For the text-containing cell, return its midpoint in [X, Y] coordinate format. 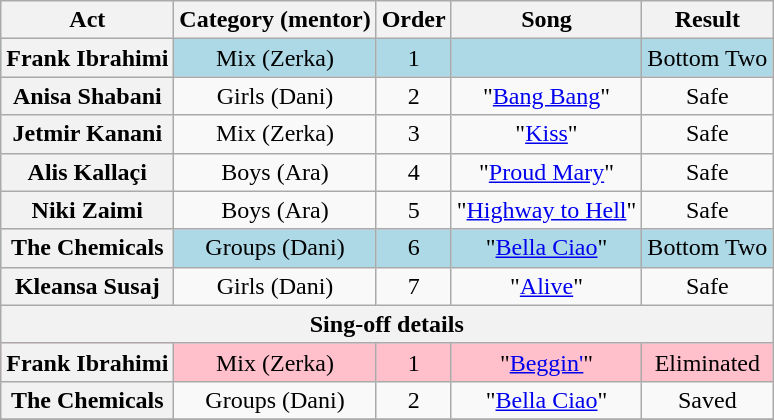
Category (mentor) [275, 20]
"Proud Mary" [546, 172]
Act [88, 20]
7 [414, 286]
Song [546, 20]
Eliminated [708, 362]
6 [414, 248]
Jetmir Kanani [88, 134]
Anisa Shabani [88, 96]
Order [414, 20]
"Highway to Hell" [546, 210]
Sing-off details [387, 324]
Kleansa Susaj [88, 286]
"Alive" [546, 286]
"Kiss" [546, 134]
3 [414, 134]
4 [414, 172]
Saved [708, 400]
Alis Kallaçi [88, 172]
"Beggin'" [546, 362]
5 [414, 210]
"Bang Bang" [546, 96]
Niki Zaimi [88, 210]
Result [708, 20]
